Capture the cell that displays the provided text and extract its (x, y) central coordinate. 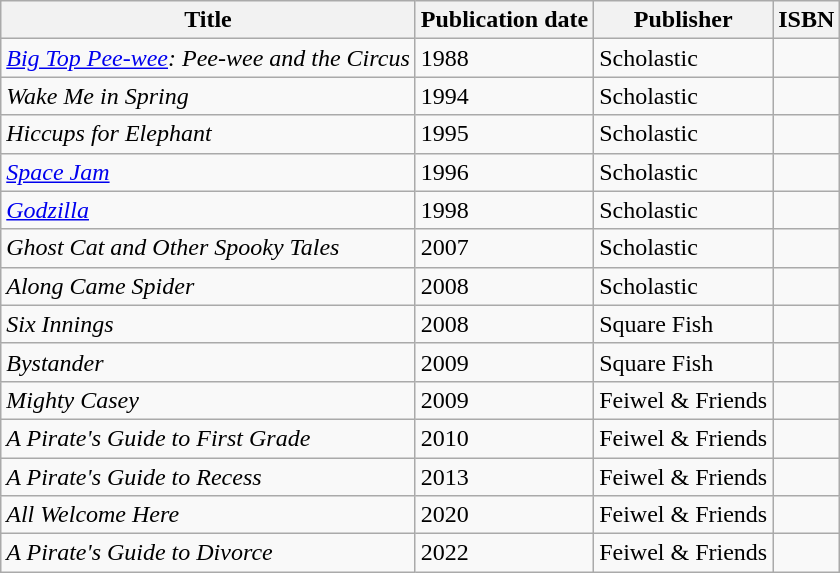
1996 (504, 172)
1988 (504, 58)
Hiccups for Elephant (208, 134)
2007 (504, 248)
Space Jam (208, 172)
Godzilla (208, 210)
Big Top Pee-wee: Pee-wee and the Circus (208, 58)
Six Innings (208, 324)
A Pirate's Guide to Recess (208, 477)
All Welcome Here (208, 515)
1998 (504, 210)
ISBN (806, 20)
A Pirate's Guide to First Grade (208, 438)
1994 (504, 96)
Ghost Cat and Other Spooky Tales (208, 248)
Publisher (684, 20)
Wake Me in Spring (208, 96)
Bystander (208, 362)
2020 (504, 515)
Mighty Casey (208, 400)
Publication date (504, 20)
Title (208, 20)
1995 (504, 134)
2010 (504, 438)
A Pirate's Guide to Divorce (208, 553)
2013 (504, 477)
2022 (504, 553)
Along Came Spider (208, 286)
